Scan for the cell matching the given text and deliver its (X, Y) coordinate at center. 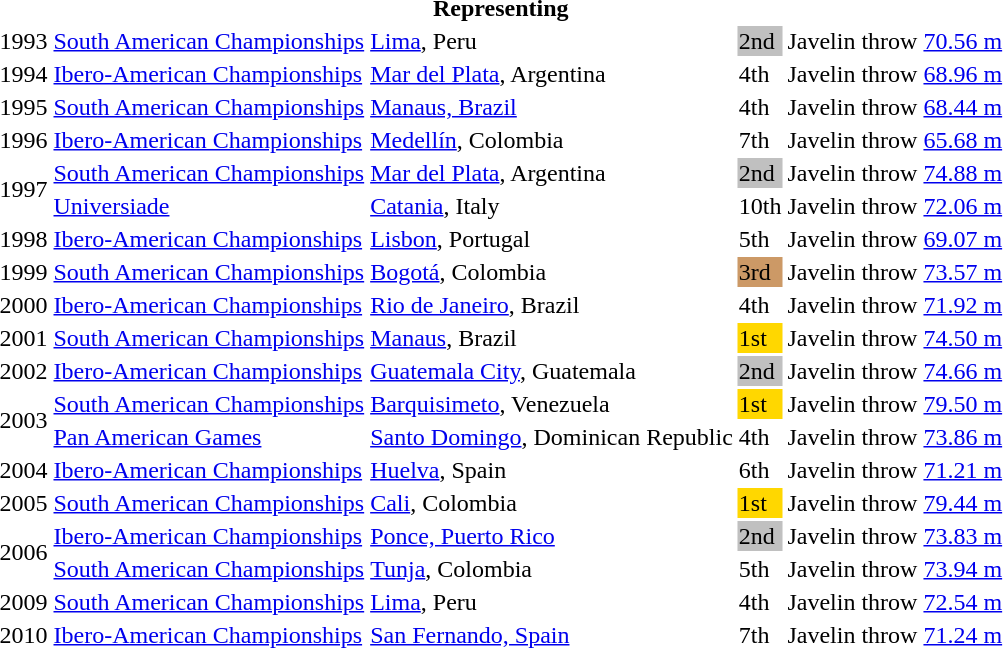
3rd (760, 272)
Catania, Italy (552, 206)
7th (760, 140)
Cali, Colombia (552, 503)
6th (760, 470)
Bogotá, Colombia (552, 272)
Tunja, Colombia (552, 569)
Rio de Janeiro, Brazil (552, 305)
Barquisimeto, Venezuela (552, 404)
Medellín, Colombia (552, 140)
Ponce, Puerto Rico (552, 536)
Guatemala City, Guatemala (552, 371)
Pan American Games (209, 437)
Universiade (209, 206)
10th (760, 206)
Huelva, Spain (552, 470)
Lisbon, Portugal (552, 239)
Santo Domingo, Dominican Republic (552, 437)
